Detect which cell encompasses the target text, then output its [x, y] center coordinate. 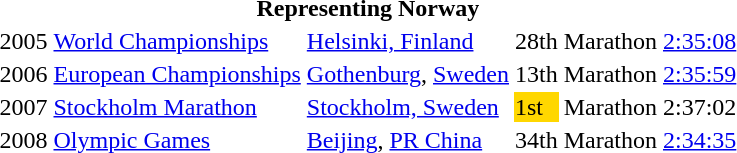
World Championships [177, 41]
2:35:08 [699, 41]
2:35:59 [699, 74]
Stockholm, Sweden [408, 107]
28th [537, 41]
Stockholm Marathon [177, 107]
13th [537, 74]
2:37:02 [699, 107]
1st [537, 107]
European Championships [177, 74]
Gothenburg, Sweden [408, 74]
Helsinki, Finland [408, 41]
